Return the [X, Y] coordinate for the center point of the cell that contains the specified text.  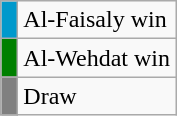
Draw [97, 96]
Al-Faisaly win [97, 20]
Al-Wehdat win [97, 58]
